Detect which cell encompasses the target text, then output its [x, y] center coordinate. 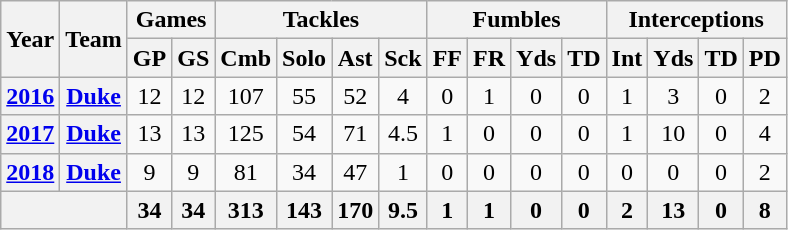
107 [246, 96]
143 [304, 210]
Year [30, 39]
9.5 [403, 210]
313 [246, 210]
Solo [304, 58]
71 [356, 134]
2018 [30, 172]
PD [764, 58]
Sck [403, 58]
Interceptions [696, 20]
Tackles [321, 20]
FR [488, 58]
2016 [30, 96]
81 [246, 172]
Int [627, 58]
GS [194, 58]
Ast [356, 58]
52 [356, 96]
Games [170, 20]
170 [356, 210]
Cmb [246, 58]
55 [304, 96]
Fumbles [516, 20]
3 [674, 96]
4.5 [403, 134]
FF [447, 58]
10 [674, 134]
54 [304, 134]
125 [246, 134]
2017 [30, 134]
8 [764, 210]
47 [356, 172]
Team [94, 39]
GP [149, 58]
